Find where the given text appears and provide that cell's center as [x, y] coordinate. 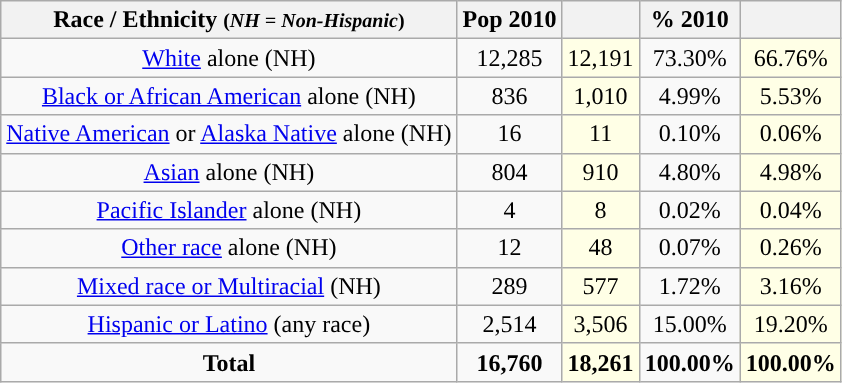
Hispanic or Latino (any race) [229, 324]
0.02% [690, 210]
Total [229, 362]
16 [510, 134]
White alone (NH) [229, 58]
3.16% [790, 286]
18,261 [600, 362]
Pop 2010 [510, 20]
1.72% [690, 286]
1,010 [600, 96]
4.98% [790, 172]
0.06% [790, 134]
15.00% [690, 324]
Asian alone (NH) [229, 172]
12,285 [510, 58]
3,506 [600, 324]
Race / Ethnicity (NH = Non-Hispanic) [229, 20]
0.04% [790, 210]
8 [600, 210]
5.53% [790, 96]
0.26% [790, 248]
12 [510, 248]
0.07% [690, 248]
0.10% [690, 134]
% 2010 [690, 20]
Black or African American alone (NH) [229, 96]
4.99% [690, 96]
16,760 [510, 362]
Pacific Islander alone (NH) [229, 210]
48 [600, 248]
289 [510, 286]
Other race alone (NH) [229, 248]
Native American or Alaska Native alone (NH) [229, 134]
4 [510, 210]
910 [600, 172]
11 [600, 134]
577 [600, 286]
Mixed race or Multiracial (NH) [229, 286]
4.80% [690, 172]
19.20% [790, 324]
836 [510, 96]
66.76% [790, 58]
73.30% [690, 58]
2,514 [510, 324]
804 [510, 172]
12,191 [600, 58]
